Return the [X, Y] coordinate for the center point of the cell that contains the specified text.  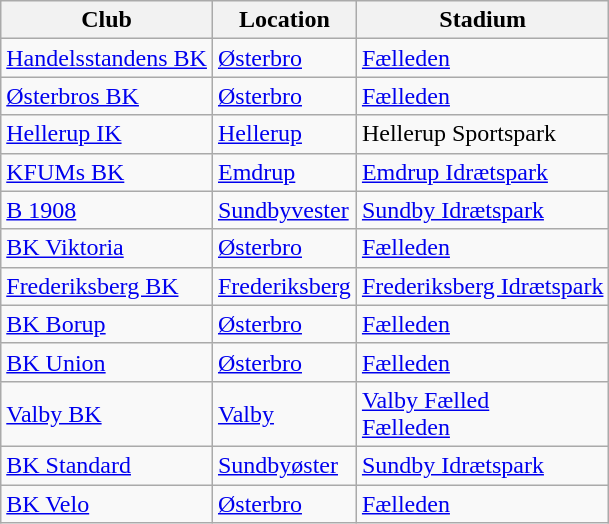
Emdrup Idrætspark [482, 172]
Valby [284, 414]
BK Union [107, 362]
KFUMs BK [107, 172]
Emdrup [284, 172]
Hellerup IK [107, 134]
Frederiksberg Idrætspark [482, 286]
Frederiksberg [284, 286]
Valby BK [107, 414]
Østerbros BK [107, 96]
Frederiksberg BK [107, 286]
Hellerup Sportspark [482, 134]
B 1908 [107, 210]
BK Borup [107, 324]
Handelsstandens BK [107, 58]
Hellerup [284, 134]
Sundbyvester [284, 210]
Location [284, 20]
Valby Fælled Fælleden [482, 414]
Stadium [482, 20]
Club [107, 20]
BK Velo [107, 503]
BK Standard [107, 465]
BK Viktoria [107, 248]
Sundbyøster [284, 465]
